Capture the cell that displays the provided text and extract its (X, Y) central coordinate. 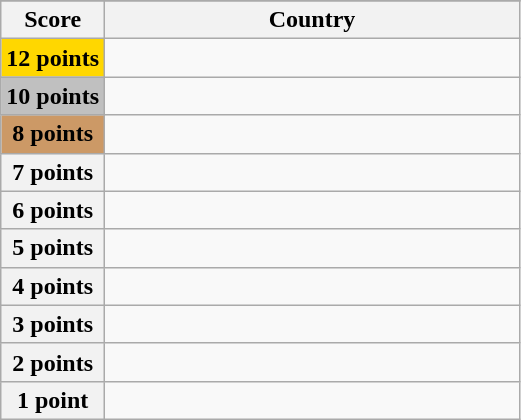
1 point (53, 400)
Country (312, 20)
2 points (53, 362)
7 points (53, 172)
8 points (53, 134)
12 points (53, 58)
4 points (53, 286)
5 points (53, 248)
Score (53, 20)
10 points (53, 96)
3 points (53, 324)
6 points (53, 210)
